Provide the (x, y) coordinate of the cell's center where the given text is located.  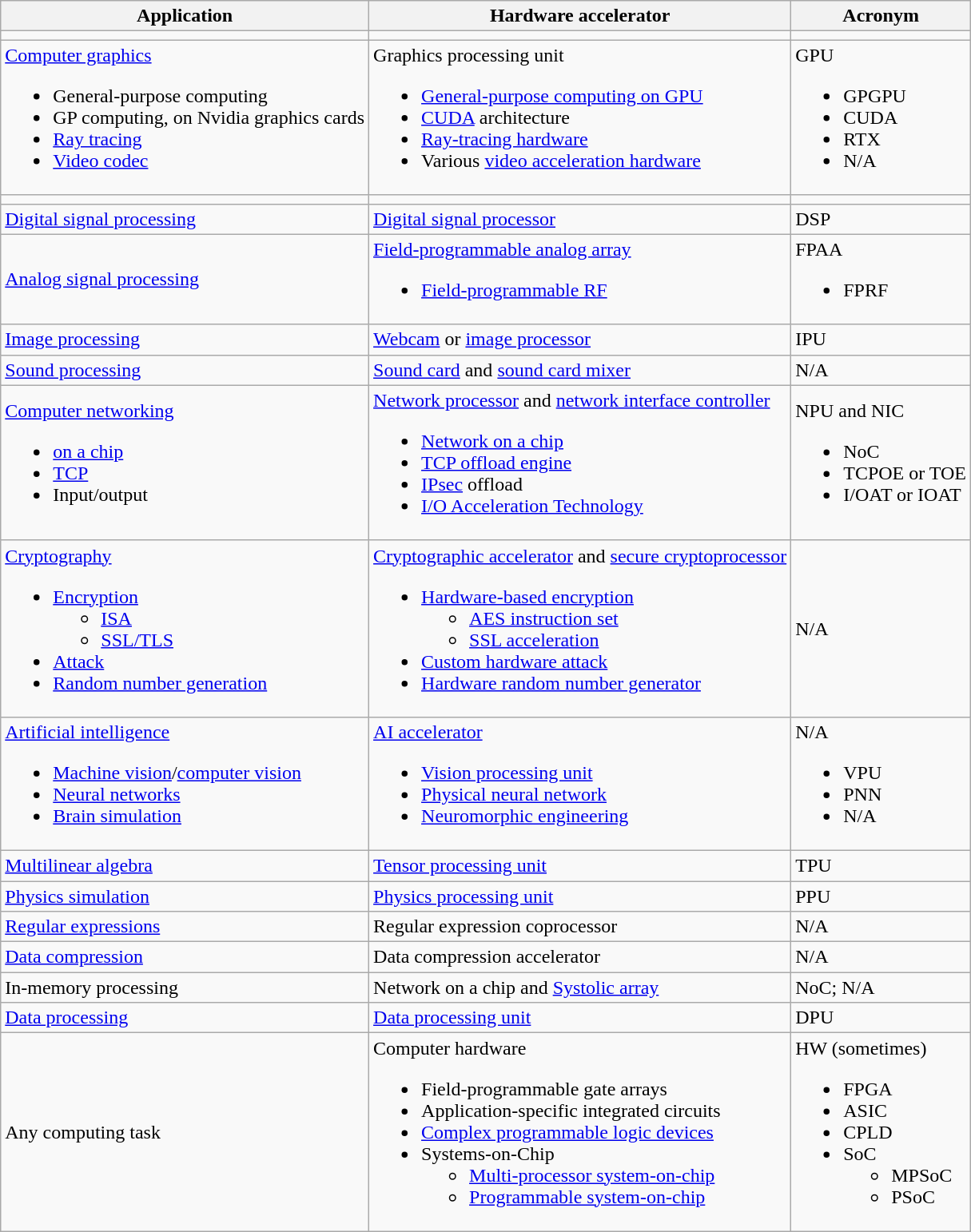
Computer graphicsGeneral-purpose computingGP computing, on Nvidia graphics cardsRay tracingVideo codec (185, 117)
NPU and NICNoCTCPOE or TOEI/OAT or IOAT (881, 463)
Acronym (881, 16)
FPAAFPRF (881, 280)
N/AVPUPNNN/A (881, 783)
Artificial intelligenceMachine vision/computer visionNeural networksBrain simulation (185, 783)
Analog signal processing (185, 280)
Data processing unit (580, 1018)
DSP (881, 219)
Webcam or image processor (580, 340)
GPUGPGPUCUDARTXN/A (881, 117)
Physics processing unit (580, 896)
Graphics processing unitGeneral-purpose computing on GPUCUDA architectureRay-tracing hardwareVarious video acceleration hardware (580, 117)
IPU (881, 340)
Digital signal processor (580, 219)
Sound card and sound card mixer (580, 370)
Computer networkingon a chipTCPInput/output (185, 463)
PPU (881, 896)
Physics simulation (185, 896)
Application (185, 16)
NoC; N/A (881, 988)
Field-programmable analog arrayField-programmable RF (580, 280)
AI acceleratorVision processing unitPhysical neural networkNeuromorphic engineering (580, 783)
Digital signal processing (185, 219)
Regular expressions (185, 927)
Network on a chip and Systolic array (580, 988)
Multilinear algebra (185, 865)
CryptographyEncryptionISASSL/TLSAttackRandom number generation (185, 628)
In-memory processing (185, 988)
DPU (881, 1018)
Regular expression coprocessor (580, 927)
Tensor processing unit (580, 865)
Image processing (185, 340)
TPU (881, 865)
Any computing task (185, 1132)
Network processor and network interface controllerNetwork on a chipTCP offload engineIPsec offloadI/O Acceleration Technology (580, 463)
Hardware accelerator (580, 16)
Data compression (185, 957)
Sound processing (185, 370)
Data compression accelerator (580, 957)
HW (sometimes)FPGAASICCPLDSoCMPSoCPSoC (881, 1132)
Data processing (185, 1018)
